Locate the cell with the specified text and output its (x, y) center coordinate. 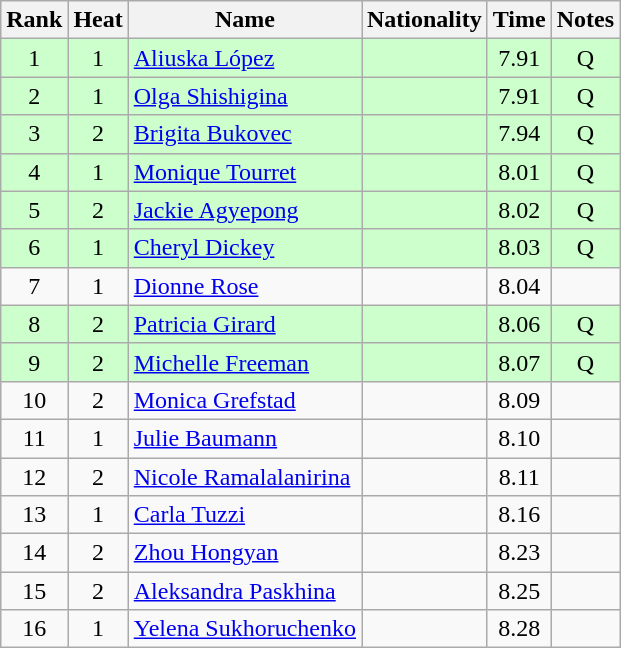
7 (34, 286)
13 (34, 515)
8.04 (519, 286)
Brigita Bukovec (244, 134)
8.07 (519, 362)
Michelle Freeman (244, 362)
Yelena Sukhoruchenko (244, 629)
8.06 (519, 324)
6 (34, 248)
Time (519, 20)
Patricia Girard (244, 324)
8.11 (519, 477)
Notes (585, 20)
10 (34, 400)
8.02 (519, 210)
16 (34, 629)
Nicole Ramalalanirina (244, 477)
15 (34, 591)
Monique Tourret (244, 172)
8.03 (519, 248)
Nationality (425, 20)
8.09 (519, 400)
Monica Grefstad (244, 400)
Zhou Hongyan (244, 553)
14 (34, 553)
Aliuska López (244, 58)
4 (34, 172)
12 (34, 477)
7.94 (519, 134)
8.01 (519, 172)
5 (34, 210)
8.28 (519, 629)
11 (34, 438)
Dionne Rose (244, 286)
8.25 (519, 591)
Cheryl Dickey (244, 248)
Carla Tuzzi (244, 515)
Julie Baumann (244, 438)
9 (34, 362)
Heat (98, 20)
Aleksandra Paskhina (244, 591)
Name (244, 20)
8.16 (519, 515)
Jackie Agyepong (244, 210)
8.10 (519, 438)
Olga Shishigina (244, 96)
8.23 (519, 553)
Rank (34, 20)
8 (34, 324)
3 (34, 134)
